Capture the cell that displays the provided text and extract its (X, Y) central coordinate. 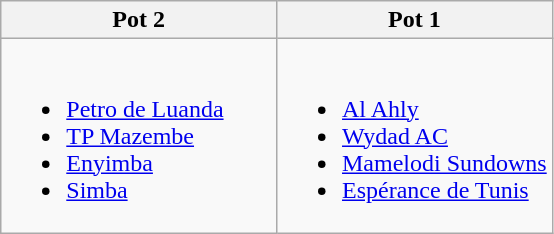
Pot 1 (414, 20)
Pot 2 (139, 20)
Al Ahly Wydad AC Mamelodi Sundowns Espérance de Tunis (414, 136)
Petro de Luanda TP Mazembe Enyimba Simba (139, 136)
